Return the [X, Y] coordinate for the center point of the cell that contains the specified text.  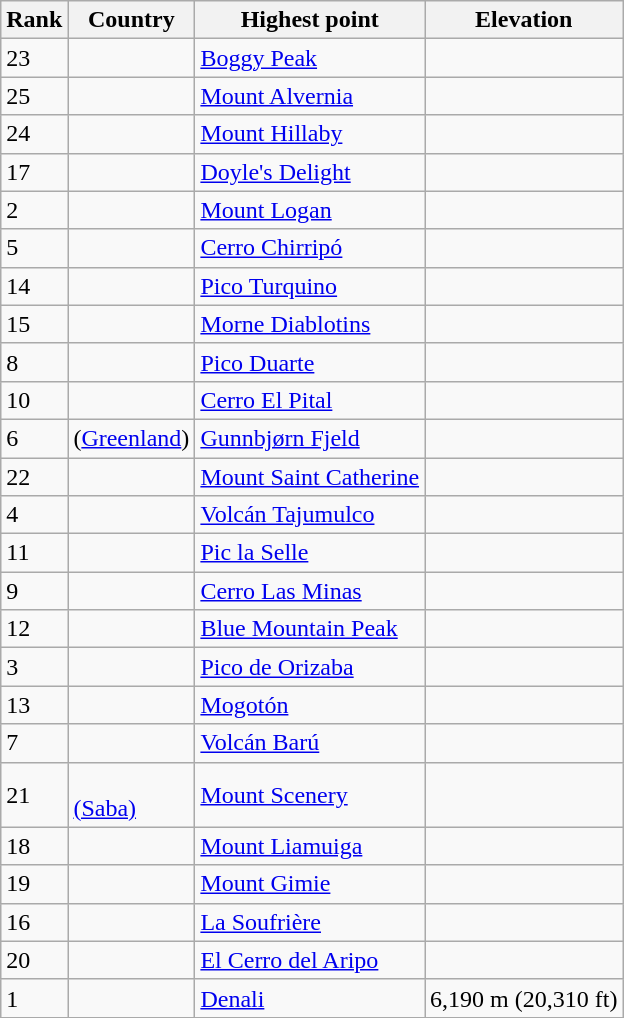
El Cerro del Aripo [310, 960]
Denali [310, 998]
Boggy Peak [310, 58]
3 [34, 667]
Gunnbjørn Fjeld [310, 438]
17 [34, 172]
Pico de Orizaba [310, 667]
Pico Turquino [310, 286]
Doyle's Delight [310, 172]
20 [34, 960]
21 [34, 794]
6 [34, 438]
4 [34, 515]
10 [34, 400]
Mount Logan [310, 210]
9 [34, 591]
22 [34, 477]
5 [34, 248]
18 [34, 846]
Rank [34, 20]
13 [34, 705]
1 [34, 998]
Mount Scenery [310, 794]
Pic la Selle [310, 553]
23 [34, 58]
6,190 m (20,310 ft) [524, 998]
Highest point [310, 20]
(Greenland) [132, 438]
Cerro Chirripó [310, 248]
11 [34, 553]
Mogotón [310, 705]
Cerro Las Minas [310, 591]
Mount Gimie [310, 884]
12 [34, 629]
Mount Hillaby [310, 134]
Volcán Barú [310, 743]
14 [34, 286]
Country [132, 20]
2 [34, 210]
(Saba) [132, 794]
Mount Alvernia [310, 96]
15 [34, 324]
7 [34, 743]
25 [34, 96]
Morne Diablotins [310, 324]
Elevation [524, 20]
Cerro El Pital [310, 400]
8 [34, 362]
24 [34, 134]
Mount Saint Catherine [310, 477]
Mount Liamuiga [310, 846]
19 [34, 884]
La Soufrière [310, 922]
Volcán Tajumulco [310, 515]
16 [34, 922]
Blue Mountain Peak [310, 629]
Pico Duarte [310, 362]
